Capture the cell that displays the provided text and extract its (x, y) central coordinate. 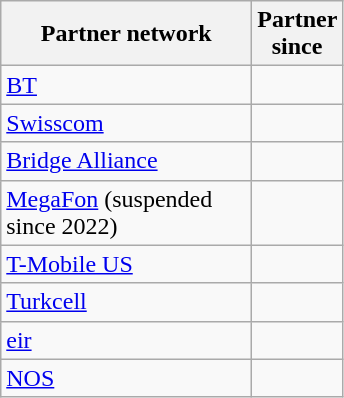
NOS (126, 378)
T-Mobile US (126, 264)
BT (126, 85)
Partner network (126, 34)
Partner since (298, 34)
Swisscom (126, 123)
Turkcell (126, 302)
Bridge Alliance (126, 161)
MegaFon (suspended since 2022) (126, 212)
eir (126, 340)
